Identify which cell holds the provided text, then report its (x, y) central coordinate. 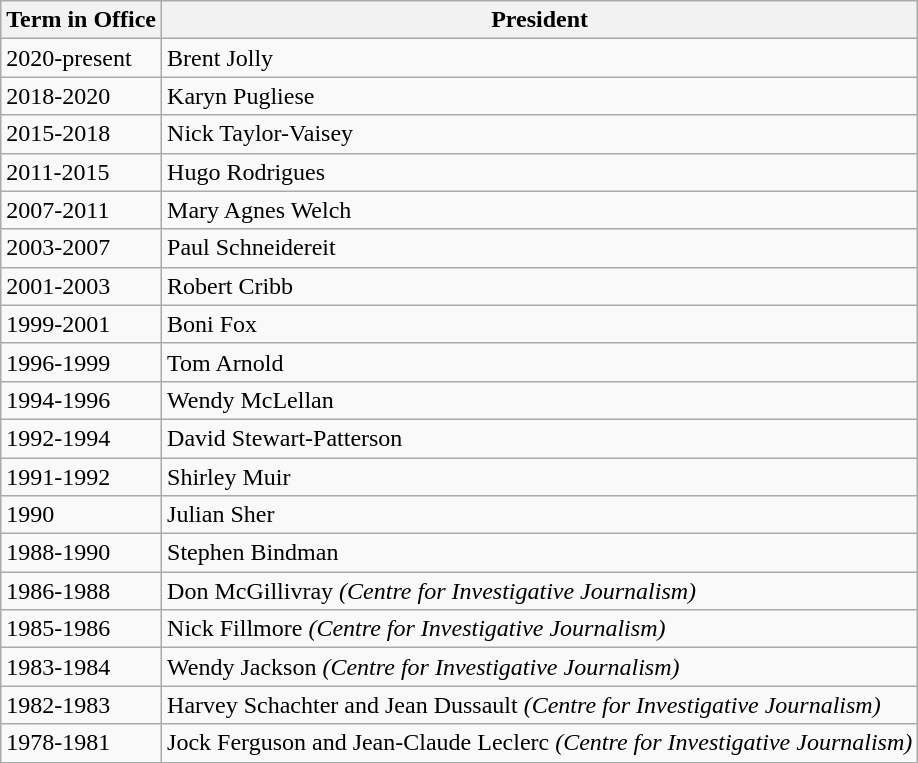
1991-1992 (82, 477)
Brent Jolly (540, 58)
Shirley Muir (540, 477)
Don McGillivray (Centre for Investigative Journalism) (540, 591)
2007-2011 (82, 210)
Robert Cribb (540, 286)
2018-2020 (82, 96)
2020-present (82, 58)
1990 (82, 515)
1994-1996 (82, 400)
1992-1994 (82, 438)
Harvey Schachter and Jean Dussault (Centre for Investigative Journalism) (540, 705)
Julian Sher (540, 515)
1983-1984 (82, 667)
President (540, 20)
Boni Fox (540, 324)
Mary Agnes Welch (540, 210)
1986-1988 (82, 591)
Term in Office (82, 20)
2001-2003 (82, 286)
Wendy Jackson (Centre for Investigative Journalism) (540, 667)
Nick Taylor-Vaisey (540, 134)
1982-1983 (82, 705)
Stephen Bindman (540, 553)
1988-1990 (82, 553)
David Stewart-Patterson (540, 438)
2003-2007 (82, 248)
Hugo Rodrigues (540, 172)
1985-1986 (82, 629)
Wendy McLellan (540, 400)
1996-1999 (82, 362)
2011-2015 (82, 172)
1978-1981 (82, 743)
Tom Arnold (540, 362)
2015-2018 (82, 134)
Nick Fillmore (Centre for Investigative Journalism) (540, 629)
1999-2001 (82, 324)
Karyn Pugliese (540, 96)
Paul Schneidereit (540, 248)
Jock Ferguson and Jean-Claude Leclerc (Centre for Investigative Journalism) (540, 743)
